Return the (x, y) coordinate for the center point of the cell that contains the specified text.  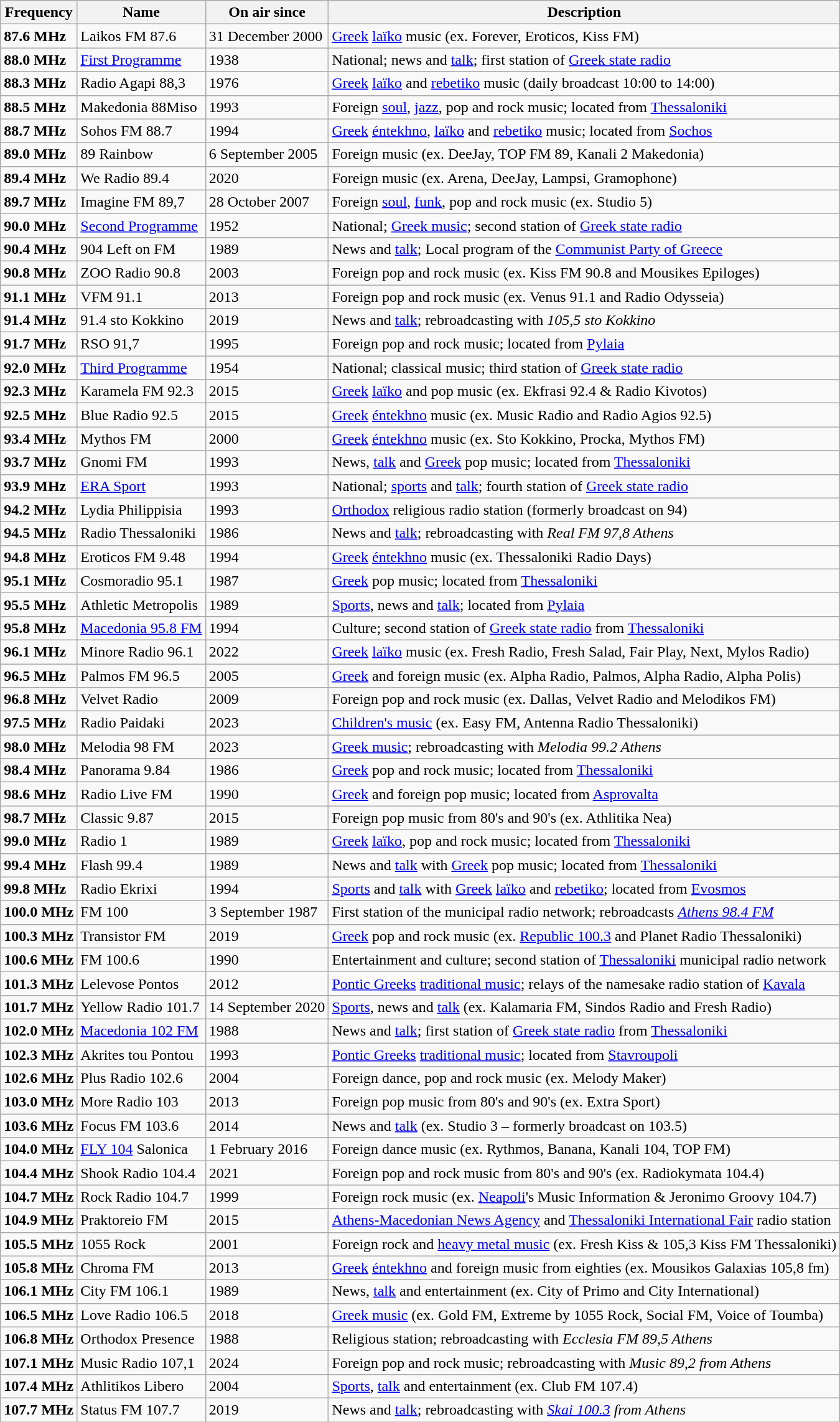
99.4 MHz (39, 865)
14 September 2020 (267, 1007)
100.6 MHz (39, 960)
Foreign pop and rock music; located from Pylaia (584, 344)
Athletic Metropolis (141, 604)
Sohos FM 88.7 (141, 131)
Greek laïko and rebetiko music (daily broadcast 10:00 to 14:00) (584, 83)
99.8 MHz (39, 889)
90.0 MHz (39, 225)
Greek éntekhno, laïko and rebetiko music; located from Sochos (584, 131)
Frequency (39, 12)
2022 (267, 652)
1938 (267, 60)
Foreign music (ex. Arena, DeeJay, Lampsi, Gramophone) (584, 178)
Greek and foreign music (ex. Alpha Radio, Palmos, Alpha Radio, Alpha Polis) (584, 675)
1 February 2016 (267, 1149)
97.5 MHz (39, 723)
1987 (267, 581)
98.0 MHz (39, 747)
Music Radio 107,1 (141, 1362)
94.5 MHz (39, 533)
Focus FM 103.6 (141, 1126)
Minore Radio 96.1 (141, 652)
Macedonia 102 FM (141, 1031)
Radio Thessaloniki (141, 533)
2001 (267, 1244)
6 September 2005 (267, 154)
98.7 MHz (39, 818)
News, talk and Greek pop music; located from Thessaloniki (584, 462)
1995 (267, 344)
2021 (267, 1173)
Foreign pop and rock music (ex. Dallas, Velvet Radio and Melodikos FM) (584, 699)
Greek pop and rock music; located from Thessaloniki (584, 770)
88.0 MHz (39, 60)
Foreign rock music (ex. Neapoli's Music Information & Jeronimo Groovy 104.7) (584, 1197)
Children's music (ex. Easy FM, Antenna Radio Thessaloniki) (584, 723)
Radio Ekrixi (141, 889)
99.0 MHz (39, 841)
News and talk; rebroadcasting with Real FM 97,8 Athens (584, 533)
Palmos FM 96.5 (141, 675)
100.0 MHz (39, 912)
Akrites tou Pontou (141, 1055)
Greek laïko, pop and rock music; located from Thessaloniki (584, 841)
Lelevose Pontos (141, 983)
Lydia Philippisia (141, 510)
105.8 MHz (39, 1268)
Pontic Greeks traditional music; located from Stavroupoli (584, 1055)
Greek music (ex. Gold FM, Extreme by 1055 Rock, Social FM, Voice of Toumba) (584, 1315)
105.5 MHz (39, 1244)
Greek éntekhno music (ex. Sto Kokkino, Procka, Mythos FM) (584, 439)
94.8 MHz (39, 557)
Macedonia 95.8 FM (141, 628)
Melodia 98 FM (141, 747)
2020 (267, 178)
Foreign pop music from 80's and 90's (ex. Extra Sport) (584, 1102)
102.3 MHz (39, 1055)
2000 (267, 439)
1976 (267, 83)
First Programme (141, 60)
107.4 MHz (39, 1386)
On air since (267, 12)
City FM 106.1 (141, 1291)
2014 (267, 1126)
Sports and talk with Greek laïko and rebetiko; located from Evosmos (584, 889)
904 Left on FM (141, 249)
Mythos FM (141, 439)
Greek pop and rock music (ex. Republic 100.3 and Planet Radio Thessaloniki) (584, 936)
Laikos FM 87.6 (141, 36)
FLY 104 Salonica (141, 1149)
104.4 MHz (39, 1173)
103.6 MHz (39, 1126)
106.5 MHz (39, 1315)
88.7 MHz (39, 131)
103.0 MHz (39, 1102)
News and talk; rebroadcasting with Skai 100.3 from Athens (584, 1410)
95.5 MHz (39, 604)
95.1 MHz (39, 581)
Greek éntekhno and foreign music from eighties (ex. Mousikos Galaxias 105,8 fm) (584, 1268)
101.3 MHz (39, 983)
98.4 MHz (39, 770)
Karamela FM 92.3 (141, 391)
91.1 MHz (39, 297)
Foreign pop and rock music (ex. Kiss FM 90.8 and Mousikes Epiloges) (584, 273)
Cosmoradio 95.1 (141, 581)
RSO 91,7 (141, 344)
Radio Agapi 88,3 (141, 83)
Third Programme (141, 368)
Sports, news and talk (ex. Kalamaria FM, Sindos Radio and Fresh Radio) (584, 1007)
3 September 1987 (267, 912)
91.7 MHz (39, 344)
1999 (267, 1197)
Foreign dance, pop and rock music (ex. Melody Maker) (584, 1078)
Flash 99.4 (141, 865)
Gnomi FM (141, 462)
Foreign dance music (ex. Rythmos, Banana, Kanali 104, TOP FM) (584, 1149)
Love Radio 106.5 (141, 1315)
Status FM 107.7 (141, 1410)
Foreign soul, funk, pop and rock music (ex. Studio 5) (584, 202)
News and talk; Local program of the Communist Party of Greece (584, 249)
Greek and foreign pop music; located from Asprovalta (584, 794)
Praktoreio FM (141, 1220)
100.3 MHz (39, 936)
More Radio 103 (141, 1102)
107.1 MHz (39, 1362)
National; classical music; third station of Greek state radio (584, 368)
89.0 MHz (39, 154)
90.8 MHz (39, 273)
104.0 MHz (39, 1149)
ERA Sport (141, 486)
89.7 MHz (39, 202)
Foreign pop and rock music; rebroadcasting with Music 89,2 from Athens (584, 1362)
92.0 MHz (39, 368)
Athens-Macedonian News Agency and Thessaloniki International Fair radio station (584, 1220)
Greek laïko and pop music (ex. Ekfrasi 92.4 & Radio Kivotos) (584, 391)
VFM 91.1 (141, 297)
2005 (267, 675)
1954 (267, 368)
Panorama 9.84 (141, 770)
92.5 MHz (39, 415)
1952 (267, 225)
Entertainment and culture; second station of Thessaloniki municipal radio network (584, 960)
Makedonia 88Miso (141, 107)
88.3 MHz (39, 83)
1055 Rock (141, 1244)
107.7 MHz (39, 1410)
93.4 MHz (39, 439)
92.3 MHz (39, 391)
Description (584, 12)
National; Greek music; second station of Greek state radio (584, 225)
2009 (267, 699)
News and talk; first station of Greek state radio from Thessaloniki (584, 1031)
Eroticos FM 9.48 (141, 557)
Athlitikos Libero (141, 1386)
98.6 MHz (39, 794)
Foreign pop music from 80's and 90's (ex. Athlitika Nea) (584, 818)
First station of the municipal radio network; rebroadcasts Athens 98.4 FM (584, 912)
Blue Radio 92.5 (141, 415)
89 Rainbow (141, 154)
Foreign rock and heavy metal music (ex. Fresh Kiss & 105,3 Kiss FM Thessaloniki) (584, 1244)
96.8 MHz (39, 699)
We Radio 89.4 (141, 178)
88.5 MHz (39, 107)
Culture; second station of Greek state radio from Thessaloniki (584, 628)
News and talk with Greek pop music; located from Thessaloniki (584, 865)
28 October 2007 (267, 202)
Imagine FM 89,7 (141, 202)
Classic 9.87 (141, 818)
2018 (267, 1315)
102.6 MHz (39, 1078)
Pontic Greeks traditional music; relays of the namesake radio station of Kavala (584, 983)
Greek laïko music (ex. Fresh Radio, Fresh Salad, Fair Play, Next, Mylos Radio) (584, 652)
Yellow Radio 101.7 (141, 1007)
2024 (267, 1362)
Radio Paidaki (141, 723)
90.4 MHz (39, 249)
31 December 2000 (267, 36)
106.1 MHz (39, 1291)
Foreign music (ex. DeeJay, TOP FM 89, Kanali 2 Makedonia) (584, 154)
Second Programme (141, 225)
Sports, news and talk; located from Pylaia (584, 604)
Radio Live FM (141, 794)
Orthodox Presence (141, 1339)
Transistor FM (141, 936)
Greek laïko music (ex. Forever, Eroticos, Kiss FM) (584, 36)
News and talk; rebroadcasting with 105,5 sto Kokkino (584, 320)
Chroma FM (141, 1268)
104.7 MHz (39, 1197)
Name (141, 12)
Radio 1 (141, 841)
2012 (267, 983)
Greek music; rebroadcasting with Melodia 99.2 Athens (584, 747)
102.0 MHz (39, 1031)
Greek pop music; located from Thessaloniki (584, 581)
94.2 MHz (39, 510)
87.6 MHz (39, 36)
News, talk and entertainment (ex. City of Primo and City International) (584, 1291)
104.9 MHz (39, 1220)
Foreign pop and rock music from 80's and 90's (ex. Radiokymata 104.4) (584, 1173)
89.4 MHz (39, 178)
FM 100 (141, 912)
96.5 MHz (39, 675)
Greek éntekhno music (ex. Music Radio and Radio Agios 92.5) (584, 415)
Plus Radio 102.6 (141, 1078)
National; sports and talk; fourth station of Greek state radio (584, 486)
Foreign soul, jazz, pop and rock music; located from Thessaloniki (584, 107)
Rock Radio 104.7 (141, 1197)
2003 (267, 273)
Orthodox religious radio station (formerly broadcast on 94) (584, 510)
ZOO Radio 90.8 (141, 273)
Foreign pop and rock music (ex. Venus 91.1 and Radio Odysseia) (584, 297)
93.7 MHz (39, 462)
Velvet Radio (141, 699)
91.4 sto Kokkino (141, 320)
FM 100.6 (141, 960)
96.1 MHz (39, 652)
95.8 MHz (39, 628)
National; news and talk; first station of Greek state radio (584, 60)
Religious station; rebroadcasting with Ecclesia FM 89,5 Athens (584, 1339)
News and talk (ex. Studio 3 – formerly broadcast on 103.5) (584, 1126)
106.8 MHz (39, 1339)
Shook Radio 104.4 (141, 1173)
93.9 MHz (39, 486)
91.4 MHz (39, 320)
Greek éntekhno music (ex. Thessaloniki Radio Days) (584, 557)
101.7 MHz (39, 1007)
Sports, talk and entertainment (ex. Club FM 107.4) (584, 1386)
